Output the (X, Y) coordinate of the center of the cell containing the given text.  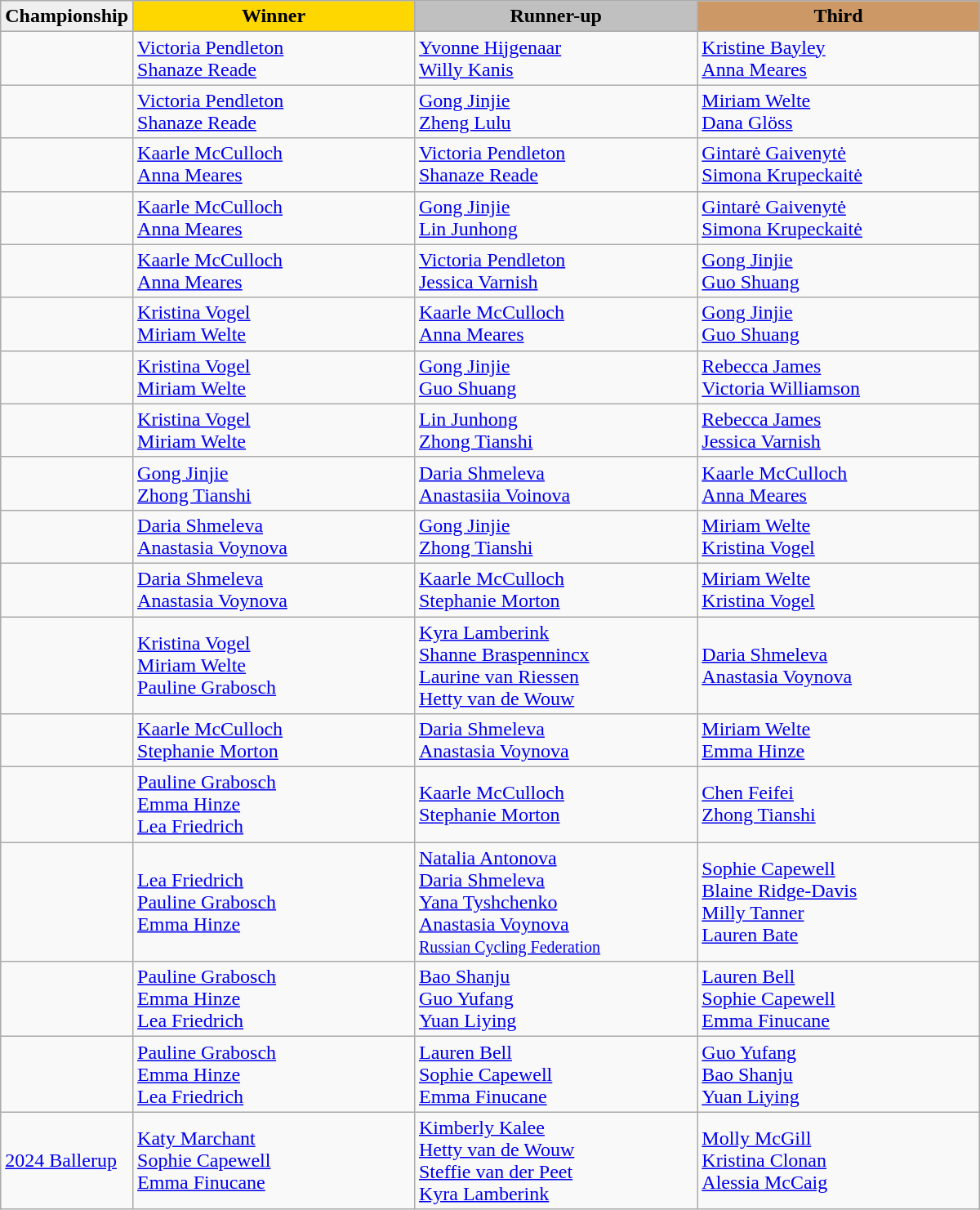
Winner (274, 16)
Gong JinjieZheng Lulu (555, 111)
Molly McGillKristina ClonanAlessia McCaig (838, 1160)
Guo YufangBao ShanjuYuan Liying (838, 1074)
Kristine BayleyAnna Meares (838, 59)
Bao ShanjuGuo YufangYuan Liying (555, 999)
Miriam Welte Dana Glöss (838, 111)
Championship (67, 16)
Katy MarchantSophie CapewellEmma Finucane (274, 1160)
Runner-up (555, 16)
Yvonne HijgenaarWilly Kanis (555, 59)
Natalia AntonovaDaria ShmelevaYana TyshchenkoAnastasia Voynova Russian Cycling Federation (555, 902)
Daria ShmelevaAnastasiia Voinova (555, 484)
Sophie CapewellBlaine Ridge-DavisMilly TannerLauren Bate (838, 902)
Rebecca James Jessica Varnish (838, 430)
Victoria PendletonJessica Varnish (555, 271)
Rebecca James Victoria Williamson (838, 377)
Lin JunhongZhong Tianshi (555, 430)
2024 Ballerup (67, 1160)
Kristina Vogel Miriam WeltePauline Grabosch (274, 665)
Gong JinjieLin Junhong (555, 217)
Third (838, 16)
Lea FriedrichPauline GraboschEmma Hinze (274, 902)
Kyra LamberinkShanne BraspennincxLaurine van RiessenHetty van de Wouw (555, 665)
Miriam WelteEmma Hinze (838, 740)
Kimberly KaleeHetty van de WouwSteffie van der PeetKyra Lamberink (555, 1160)
Chen FeifeiZhong Tianshi (838, 805)
